From the cell containing the given text, extract its center point as [X, Y] coordinate. 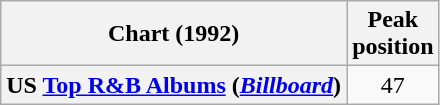
Peak position [393, 34]
Chart (1992) [174, 34]
US Top R&B Albums (Billboard) [174, 85]
47 [393, 85]
